Return the [x, y] coordinate for the center point of the cell that contains the specified text.  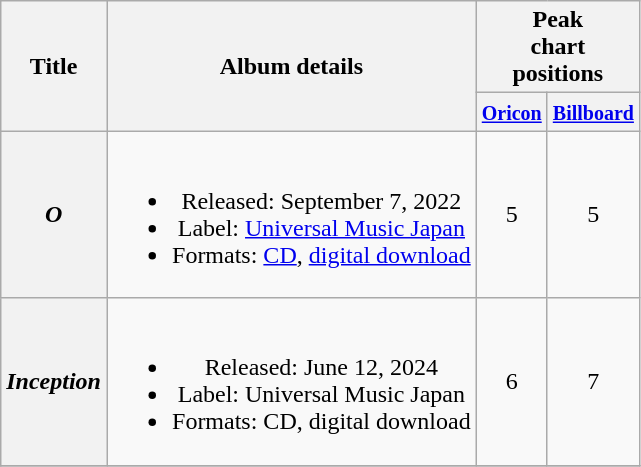
6 [512, 382]
Inception [54, 382]
Album details [291, 66]
7 [593, 382]
Oricon [512, 112]
O [54, 214]
Released: September 7, 2022Label: Universal Music JapanFormats: CD, digital download [291, 214]
Released: June 12, 2024Label: Universal Music JapanFormats: CD, digital download [291, 382]
Peak chart positions [558, 47]
Title [54, 66]
Billboard [593, 112]
